For the text-containing cell, return its midpoint in (X, Y) coordinate format. 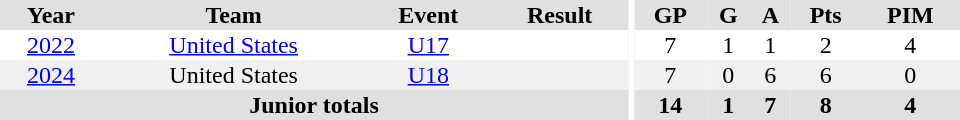
14 (670, 105)
G (728, 15)
A (770, 15)
Pts (826, 15)
2 (826, 45)
U17 (428, 45)
Event (428, 15)
Result (560, 15)
PIM (910, 15)
GP (670, 15)
U18 (428, 75)
2024 (51, 75)
Junior totals (314, 105)
8 (826, 105)
Year (51, 15)
2022 (51, 45)
Team (234, 15)
